Find where the given text appears and provide that cell's center as (X, Y) coordinate. 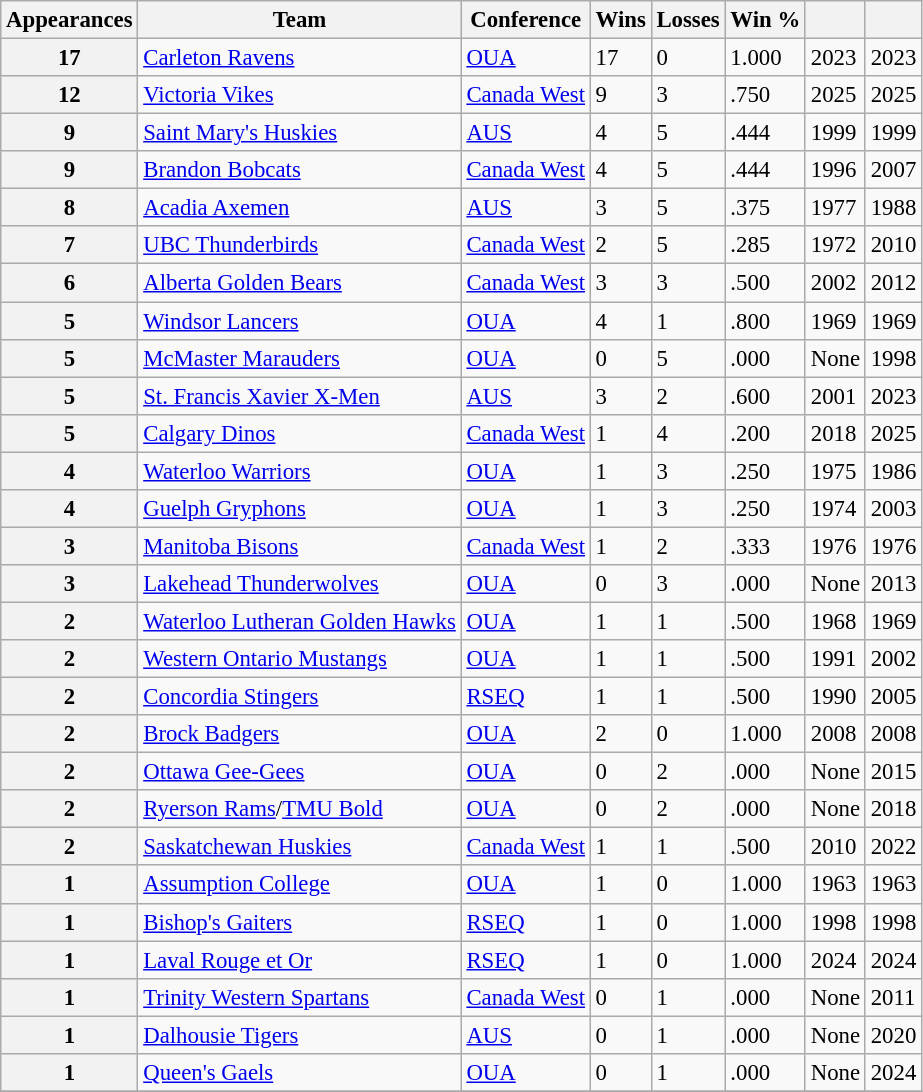
1990 (835, 697)
.600 (765, 396)
1996 (835, 170)
Manitoba Bisons (300, 546)
Trinity Western Spartans (300, 997)
Lakehead Thunderwolves (300, 584)
2003 (893, 509)
Dalhousie Tigers (300, 1035)
Brandon Bobcats (300, 170)
Waterloo Lutheran Golden Hawks (300, 621)
8 (70, 208)
2012 (893, 283)
Guelph Gryphons (300, 509)
Wins (620, 20)
Western Ontario Mustangs (300, 659)
.750 (765, 95)
1972 (835, 245)
Win % (765, 20)
Team (300, 20)
1991 (835, 659)
McMaster Marauders (300, 358)
7 (70, 245)
Conference (526, 20)
Acadia Axemen (300, 208)
.200 (765, 433)
UBC Thunderbirds (300, 245)
Ottawa Gee-Gees (300, 772)
Ryerson Rams/TMU Bold (300, 809)
Waterloo Warriors (300, 471)
.285 (765, 245)
Carleton Ravens (300, 58)
Assumption College (300, 885)
Laval Rouge et Or (300, 960)
2013 (893, 584)
.375 (765, 208)
Saskatchewan Huskies (300, 847)
Appearances (70, 20)
.333 (765, 546)
2022 (893, 847)
1986 (893, 471)
Calgary Dinos (300, 433)
2005 (893, 697)
Victoria Vikes (300, 95)
2007 (893, 170)
12 (70, 95)
1988 (893, 208)
1974 (835, 509)
2015 (893, 772)
Saint Mary's Huskies (300, 133)
2011 (893, 997)
1977 (835, 208)
Windsor Lancers (300, 321)
Queen's Gaels (300, 1073)
1975 (835, 471)
Brock Badgers (300, 734)
1968 (835, 621)
2020 (893, 1035)
Alberta Golden Bears (300, 283)
Concordia Stingers (300, 697)
.800 (765, 321)
Losses (688, 20)
St. Francis Xavier X-Men (300, 396)
Bishop's Gaiters (300, 922)
2001 (835, 396)
6 (70, 283)
